Extract the (x, y) coordinate from the center of the cell holding the provided text.  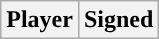
Signed (118, 20)
Player (40, 20)
